Extract the (x, y) coordinate from the center of the cell holding the provided text.  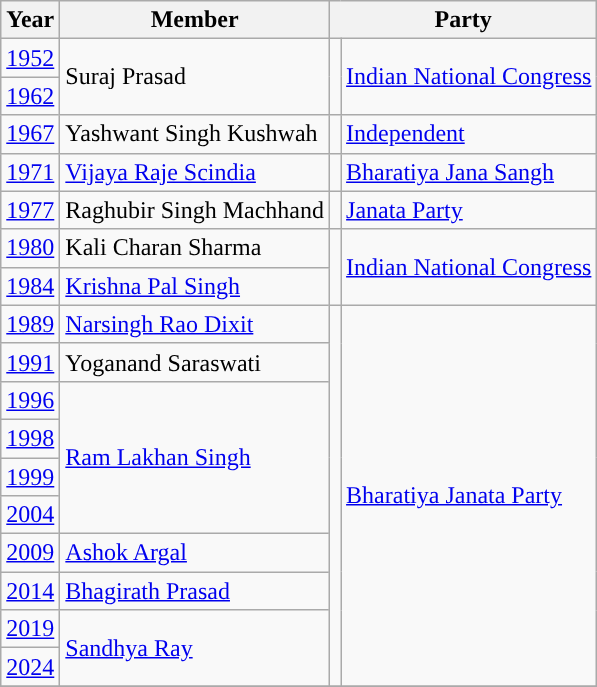
1998 (30, 438)
Yashwant Singh Kushwah (195, 134)
2009 (30, 553)
1980 (30, 248)
2004 (30, 515)
1967 (30, 134)
2014 (30, 591)
Member (195, 20)
Bharatiya Jana Sangh (469, 172)
Party (464, 20)
1977 (30, 210)
Vijaya Raje Scindia (195, 172)
Year (30, 20)
1991 (30, 362)
1952 (30, 58)
Raghubir Singh Machhand (195, 210)
Ashok Argal (195, 553)
1989 (30, 324)
Janata Party (469, 210)
Yoganand Saraswati (195, 362)
2019 (30, 629)
Suraj Prasad (195, 77)
Ram Lakhan Singh (195, 457)
Krishna Pal Singh (195, 286)
1962 (30, 96)
1996 (30, 400)
1984 (30, 286)
Sandhya Ray (195, 648)
2024 (30, 667)
1999 (30, 477)
Independent (469, 134)
1971 (30, 172)
Narsingh Rao Dixit (195, 324)
Bhagirath Prasad (195, 591)
Bharatiya Janata Party (469, 496)
Kali Charan Sharma (195, 248)
